Determine the (x, y) coordinate at the center of the cell enclosing the given text.  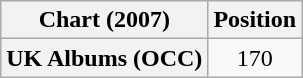
170 (255, 58)
Position (255, 20)
UK Albums (OCC) (104, 58)
Chart (2007) (104, 20)
